For the text-containing cell, return its midpoint in [x, y] coordinate format. 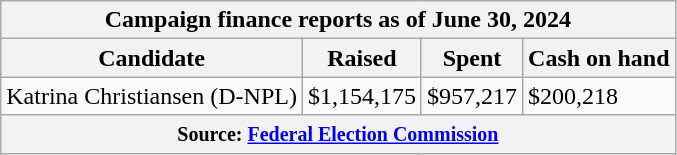
Cash on hand [599, 58]
$1,154,175 [362, 96]
Spent [472, 58]
Raised [362, 58]
Campaign finance reports as of June 30, 2024 [338, 20]
Source: Federal Election Commission [338, 134]
$957,217 [472, 96]
$200,218 [599, 96]
Katrina Christiansen (D-NPL) [152, 96]
Candidate [152, 58]
